Scan for the cell matching the given text and deliver its (x, y) coordinate at center. 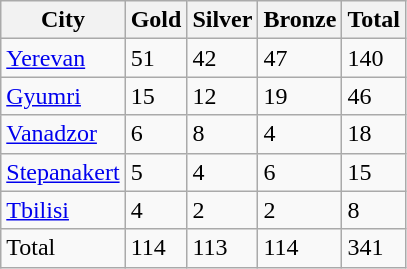
Gold (156, 20)
341 (374, 248)
18 (374, 134)
51 (156, 58)
5 (156, 172)
Gyumri (63, 96)
Vanadzor (63, 134)
19 (300, 96)
Stepanakert (63, 172)
42 (222, 58)
47 (300, 58)
Silver (222, 20)
Yerevan (63, 58)
Tbilisi (63, 210)
46 (374, 96)
Bronze (300, 20)
140 (374, 58)
City (63, 20)
113 (222, 248)
12 (222, 96)
